Find where the given text appears and provide that cell's center as [X, Y] coordinate. 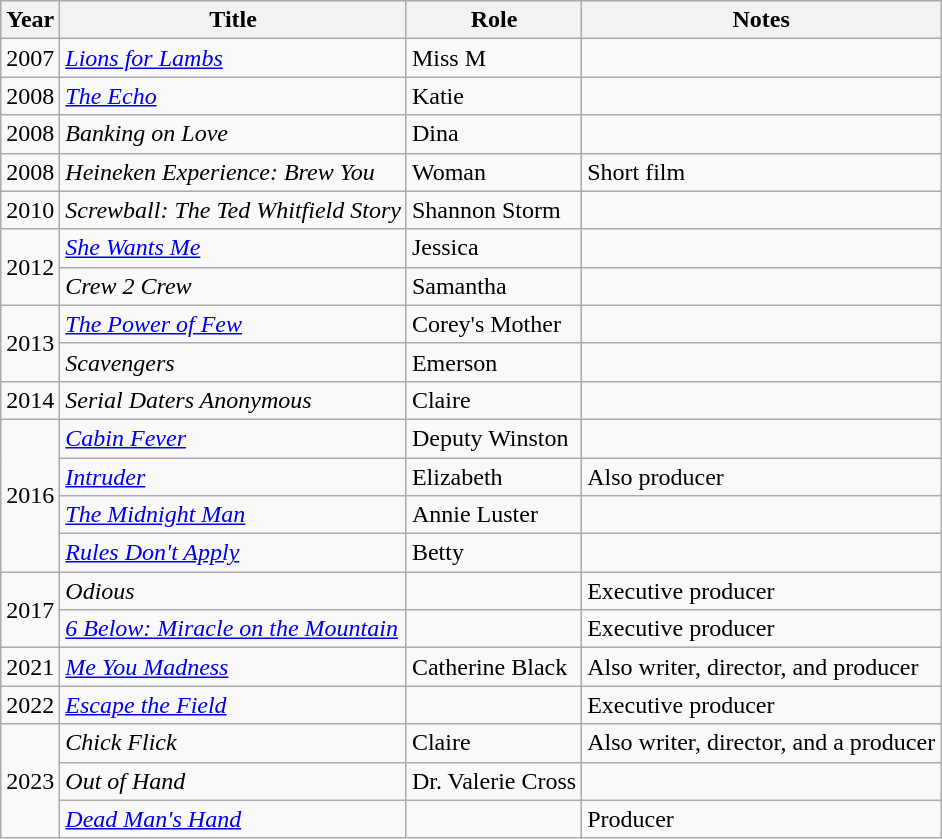
Screwball: The Ted Whitfield Story [234, 210]
Shannon Storm [494, 210]
Banking on Love [234, 134]
2014 [30, 400]
Scavengers [234, 362]
The Power of Few [234, 324]
Title [234, 20]
Serial Daters Anonymous [234, 400]
Notes [762, 20]
Year [30, 20]
Lions for Lambs [234, 58]
Woman [494, 172]
Chick Flick [234, 743]
Producer [762, 819]
Also producer [762, 477]
6 Below: Miracle on the Mountain [234, 629]
2023 [30, 781]
Annie Luster [494, 515]
The Midnight Man [234, 515]
Short film [762, 172]
Elizabeth [494, 477]
Intruder [234, 477]
The Echo [234, 96]
Out of Hand [234, 781]
Escape the Field [234, 705]
She Wants Me [234, 248]
2016 [30, 495]
Jessica [494, 248]
Crew 2 Crew [234, 286]
Corey's Mother [494, 324]
2013 [30, 343]
Rules Don't Apply [234, 553]
Betty [494, 553]
Dr. Valerie Cross [494, 781]
Also writer, director, and a producer [762, 743]
2010 [30, 210]
Emerson [494, 362]
2022 [30, 705]
Heineken Experience: Brew You [234, 172]
Cabin Fever [234, 438]
Dina [494, 134]
Katie [494, 96]
Also writer, director, and producer [762, 667]
Me You Madness [234, 667]
Odious [234, 591]
2012 [30, 267]
Samantha [494, 286]
Role [494, 20]
Catherine Black [494, 667]
2021 [30, 667]
2007 [30, 58]
Deputy Winston [494, 438]
Dead Man's Hand [234, 819]
Miss M [494, 58]
2017 [30, 610]
